Search for the cell housing the specified text and yield its [x, y] center coordinate. 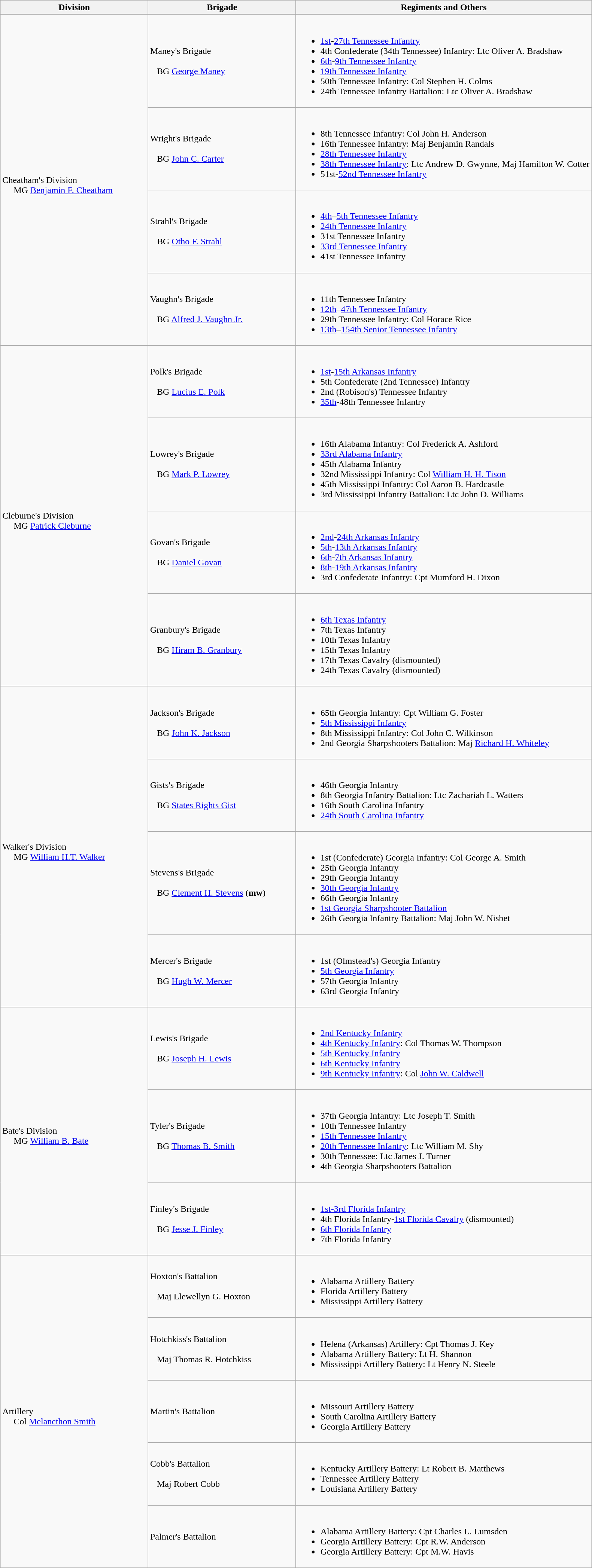
Cleburne's Division MG Patrick Cleburne [74, 516]
Palmer's Battalion [222, 1536]
Martin's Battalion [222, 1411]
Mercer's Brigade BG Hugh W. Mercer [222, 971]
Hotchkiss's Battalion Maj Thomas R. Hotchkiss [222, 1349]
Kentucky Artillery Battery: Lt Robert B. MatthewsTennessee Artillery BatteryLouisiana Artillery Battery [443, 1474]
Artillery Col Melancthon Smith [74, 1411]
Walker's Division MG William H.T. Walker [74, 846]
Stevens's Brigade BG Clement H. Stevens (mw) [222, 883]
Alabama Artillery Battery: Cpt Charles L. LumsdenGeorgia Artillery Battery: Cpt R.W. AndersonGeorgia Artillery Battery: Cpt M.W. Havis [443, 1536]
46th Georgia Infantry8th Georgia Infantry Battalion: Ltc Zachariah L. Watters16th South Carolina Infantry24th South Carolina Infantry [443, 795]
Polk's Brigade BG Lucius E. Polk [222, 382]
Lewis's Brigade BG Joseph H. Lewis [222, 1048]
2nd-24th Arkansas Infantry5th-13th Arkansas Infantry6th-7th Arkansas Infantry8th-19th Arkansas Infantry3rd Confederate Infantry: Cpt Mumford H. Dixon [443, 552]
6th Texas Infantry7th Texas Infantry10th Texas Infantry15th Texas Infantry17th Texas Cavalry (dismounted)24th Texas Cavalry (dismounted) [443, 640]
Cheatham's Division MG Benjamin F. Cheatham [74, 180]
Govan's Brigade BG Daniel Govan [222, 552]
Wright's Brigade BG John C. Carter [222, 149]
Missouri Artillery BatterySouth Carolina Artillery BatteryGeorgia Artillery Battery [443, 1411]
1st-15th Arkansas Infantry5th Confederate (2nd Tennessee) Infantry2nd (Robison's) Tennessee Infantry35th-48th Tennessee Infantry [443, 382]
11th Tennessee Infantry12th–47th Tennessee Infantry29th Tennessee Infantry: Col Horace Rice13th–154th Senior Tennessee Infantry [443, 309]
Lowrey's Brigade BG Mark P. Lowrey [222, 464]
Gists's Brigade BG States Rights Gist [222, 795]
Vaughn's Brigade BG Alfred J. Vaughn Jr. [222, 309]
Maney's Brigade BG George Maney [222, 61]
Regiments and Others [443, 7]
Helena (Arkansas) Artillery: Cpt Thomas J. KeyAlabama Artillery Battery: Lt H. ShannonMississippi Artillery Battery: Lt Henry N. Steele [443, 1349]
Bate's Division MG William B. Bate [74, 1131]
Finley's Brigade BG Jesse J. Finley [222, 1219]
Jackson's Brigade BG John K. Jackson [222, 722]
Hoxton's Battalion Maj Llewellyn G. Hoxton [222, 1286]
Brigade [222, 7]
1st-3rd Florida Infantry4th Florida Infantry-1st Florida Cavalry (dismounted)6th Florida Infantry7th Florida Infantry [443, 1219]
Tyler's Brigade BG Thomas B. Smith [222, 1136]
Strahl's Brigade BG Otho F. Strahl [222, 231]
Cobb's Battalion Maj Robert Cobb [222, 1474]
4th–5th Tennessee Infantry24th Tennessee Infantry31st Tennessee Infantry33rd Tennessee Infantry41st Tennessee Infantry [443, 231]
Division [74, 7]
Granbury's Brigade BG Hiram B. Granbury [222, 640]
Alabama Artillery BatteryFlorida Artillery BatteryMississippi Artillery Battery [443, 1286]
1st (Olmstead's) Georgia Infantry5th Georgia Infantry57th Georgia Infantry63rd Georgia Infantry [443, 971]
